From the cell containing the given text, extract its center point as (x, y) coordinate. 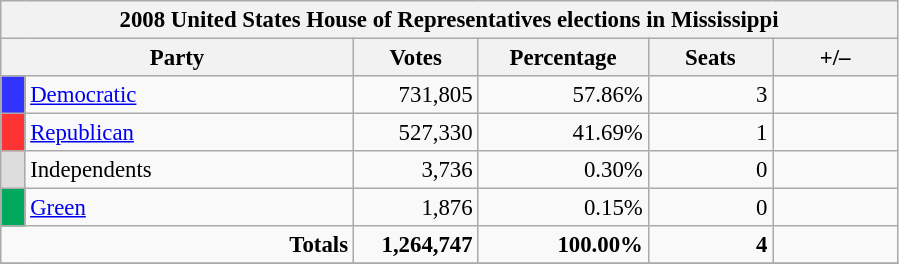
4 (710, 245)
Percentage (563, 58)
1,876 (416, 208)
731,805 (416, 95)
Democratic (189, 95)
3,736 (416, 170)
Green (189, 208)
Votes (416, 58)
Party (178, 58)
527,330 (416, 133)
0.30% (563, 170)
Totals (178, 245)
100.00% (563, 245)
0.15% (563, 208)
Independents (189, 170)
2008 United States House of Representatives elections in Mississippi (450, 20)
3 (710, 95)
+/– (836, 58)
Republican (189, 133)
Seats (710, 58)
1,264,747 (416, 245)
41.69% (563, 133)
57.86% (563, 95)
1 (710, 133)
